Find where the given text appears and provide that cell's center as [X, Y] coordinate. 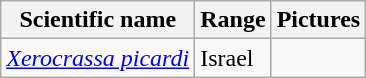
Xerocrassa picardi [98, 58]
Israel [233, 58]
Range [233, 20]
Scientific name [98, 20]
Pictures [318, 20]
